Locate the cell with the specified text and output its [x, y] center coordinate. 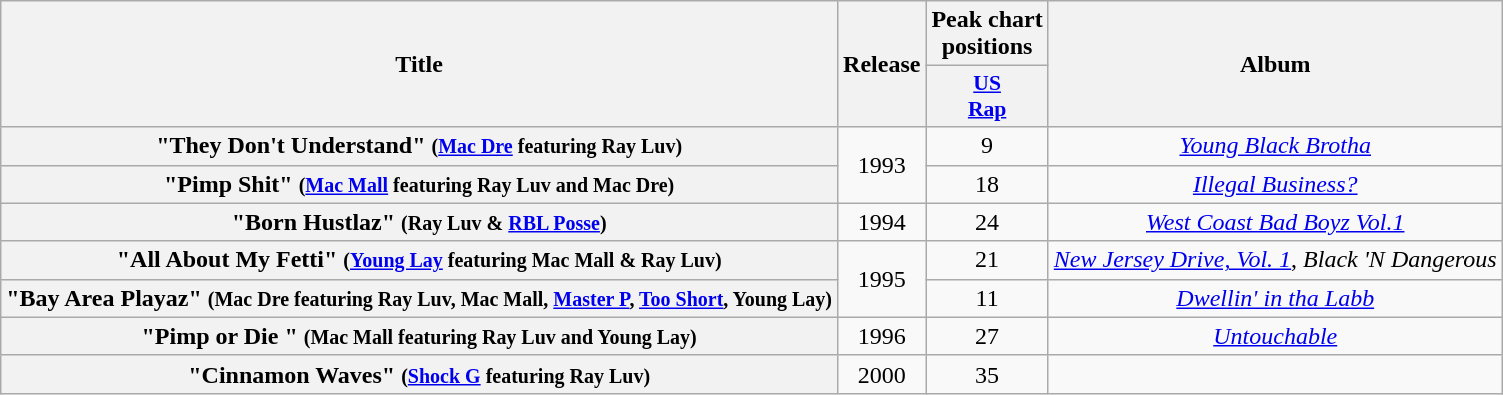
USRap [987, 96]
Illegal Business? [1275, 184]
Untouchable [1275, 336]
"All About My Fetti" (Young Lay featuring Mac Mall & Ray Luv) [420, 260]
27 [987, 336]
Young Black Brotha [1275, 146]
Album [1275, 64]
1996 [882, 336]
"Born Hustlaz" (Ray Luv & RBL Posse) [420, 222]
21 [987, 260]
"Bay Area Playaz" (Mac Dre featuring Ray Luv, Mac Mall, Master P, Too Short, Young Lay) [420, 298]
Release [882, 64]
9 [987, 146]
1993 [882, 165]
Dwellin' in tha Labb [1275, 298]
2000 [882, 374]
11 [987, 298]
West Coast Bad Boyz Vol.1 [1275, 222]
1995 [882, 279]
"Cinnamon Waves" (Shock G featuring Ray Luv) [420, 374]
1994 [882, 222]
"Pimp or Die " (Mac Mall featuring Ray Luv and Young Lay) [420, 336]
New Jersey Drive, Vol. 1, Black 'N Dangerous [1275, 260]
Title [420, 64]
18 [987, 184]
24 [987, 222]
35 [987, 374]
"Pimp Shit" (Mac Mall featuring Ray Luv and Mac Dre) [420, 184]
Peak chartpositions [987, 34]
"They Don't Understand" (Mac Dre featuring Ray Luv) [420, 146]
